Output the [x, y] coordinate of the center of the cell containing the given text.  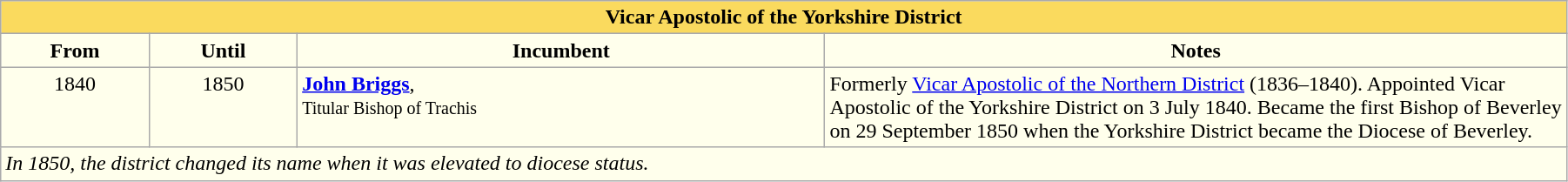
1850 [223, 107]
John Briggs, Titular Bishop of Trachis [561, 107]
Until [223, 51]
From [75, 51]
Notes [1196, 51]
Vicar Apostolic of the Yorkshire District [784, 17]
1840 [75, 107]
Incumbent [561, 51]
In 1850, the district changed its name when it was elevated to diocese status. [784, 164]
